Provide the (x, y) coordinate of the cell's center where the given text is located.  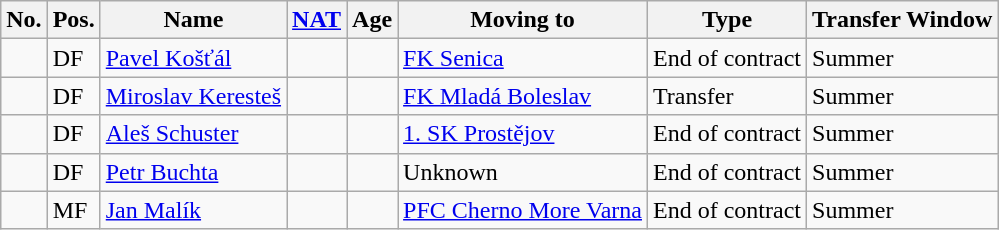
NAT (317, 20)
Type (728, 20)
Unknown (523, 172)
Aleš Schuster (193, 134)
FK Senica (523, 58)
No. (24, 20)
PFC Cherno More Varna (523, 210)
Transfer (728, 96)
MF (74, 210)
Name (193, 20)
Transfer Window (902, 20)
Petr Buchta (193, 172)
FK Mladá Boleslav (523, 96)
Moving to (523, 20)
Age (372, 20)
Pavel Košťál (193, 58)
Miroslav Keresteš (193, 96)
Pos. (74, 20)
1. SK Prostějov (523, 134)
Jan Malík (193, 210)
